Provide the (x, y) coordinate of the cell's center where the given text is located.  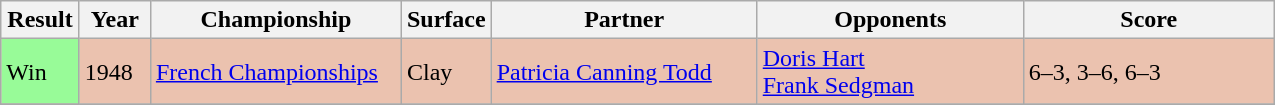
Clay (446, 72)
French Championships (276, 72)
Result (40, 20)
Patricia Canning Todd (624, 72)
Doris Hart Frank Sedgman (890, 72)
Year (114, 20)
1948 (114, 72)
Partner (624, 20)
Opponents (890, 20)
6–3, 3–6, 6–3 (1148, 72)
Championship (276, 20)
Surface (446, 20)
Score (1148, 20)
Win (40, 72)
